Find where the given text appears and provide that cell's center as [X, Y] coordinate. 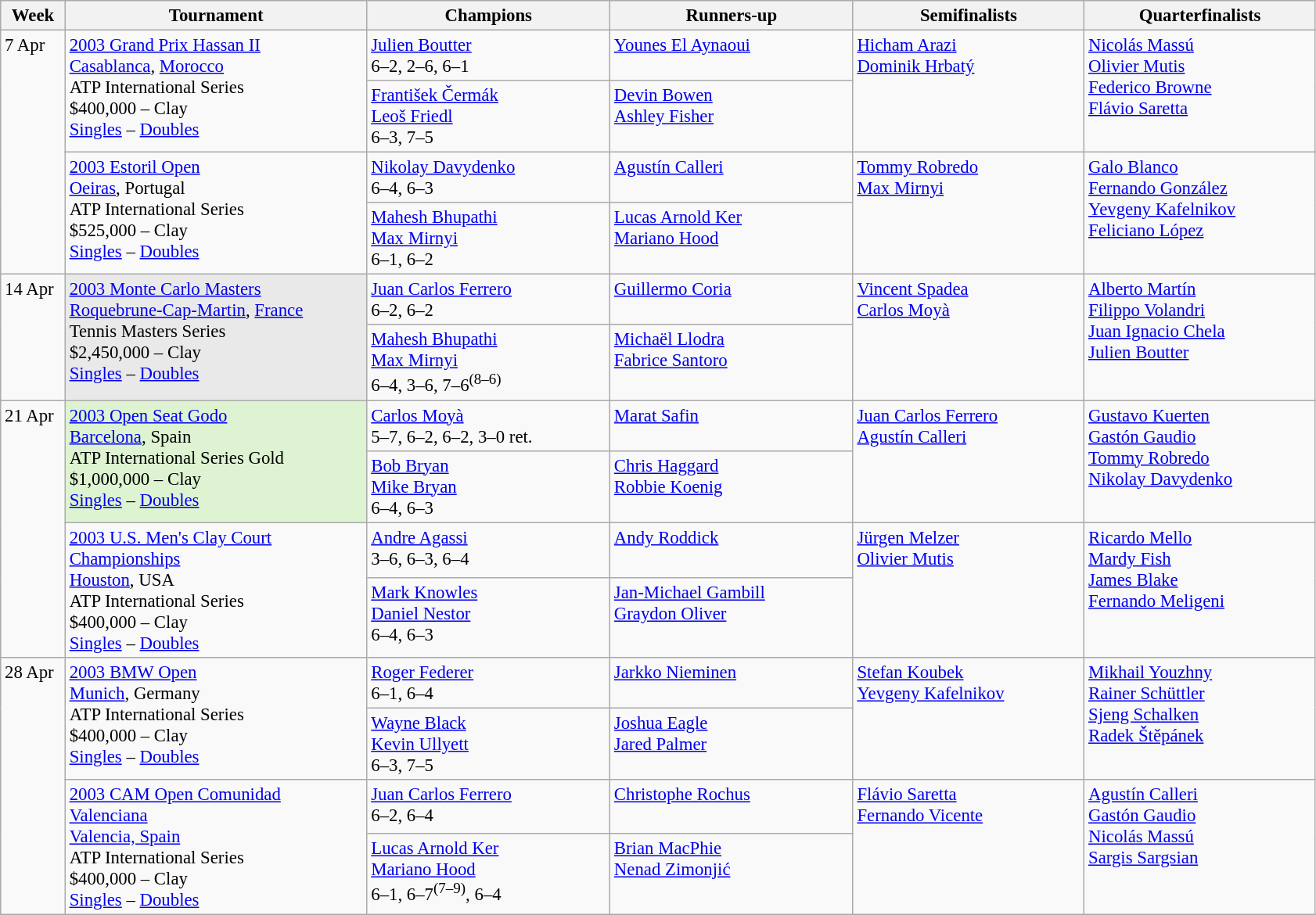
Agustín Calleri [732, 178]
Lucas Arnold Ker Mariano Hood [732, 239]
Joshua Eagle Jared Palmer [732, 744]
Nicolás Massú Olivier Mutis Federico Browne Flávio Saretta [1200, 91]
Quarterfinalists [1200, 16]
Juan Carlos Ferrero 6–2, 6–4 [488, 807]
Jarkko Nieminen [732, 682]
Jan-Michael Gambill Graydon Oliver [732, 618]
2003 Open Seat Godo Barcelona, SpainATP International Series Gold$1,000,000 – Clay Singles – Doubles [216, 461]
14 Apr [33, 338]
Guillermo Coria [732, 300]
Mahesh Bhupathi Max Mirnyi 6–1, 6–2 [488, 239]
Lucas Arnold Ker Mariano Hood 6–1, 6–7(7–9), 6–4 [488, 874]
Stefan Koubek Yevgeny Kafelnikov [969, 718]
Carlos Moyà 5–7, 6–2, 6–2, 3–0 ret. [488, 425]
Christophe Rochus [732, 807]
Juan Carlos Ferrero 6–2, 6–2 [488, 300]
Champions [488, 16]
7 Apr [33, 152]
Hicham Arazi Dominik Hrbatý [969, 91]
Michaël Llodra Fabrice Santoro [732, 363]
Chris Haggard Robbie Koenig [732, 486]
František Čermák Leoš Friedl 6–3, 7–5 [488, 117]
Vincent Spadea Carlos Moyà [969, 338]
Devin Bowen Ashley Fisher [732, 117]
Galo Blanco Fernando González Yevgeny Kafelnikov Feliciano López [1200, 213]
Jürgen Melzer Olivier Mutis [969, 590]
2003 CAM Open Comunidad Valenciana Valencia, SpainATP International Series$400,000 – Clay Singles – Doubles [216, 848]
2003 Monte Carlo Masters Roquebrune-Cap-Martin, FranceTennis Masters Series$2,450,000 – Clay Singles – Doubles [216, 338]
Younes El Aynaoui [732, 56]
Alberto Martín Filippo Volandri Juan Ignacio Chela Julien Boutter [1200, 338]
Julien Boutter 6–2, 2–6, 6–1 [488, 56]
Runners-up [732, 16]
Wayne Black Kevin Ullyett 6–3, 7–5 [488, 744]
2003 BMW Open Munich, GermanyATP International Series$400,000 – Clay Singles – Doubles [216, 718]
Marat Safin [732, 425]
Tournament [216, 16]
Nikolay Davydenko 6–4, 6–3 [488, 178]
Andre Agassi 3–6, 6–3, 6–4 [488, 551]
Flávio Saretta Fernando Vicente [969, 848]
Mark Knowles Daniel Nestor 6–4, 6–3 [488, 618]
21 Apr [33, 529]
2003 Grand Prix Hassan II Casablanca, MoroccoATP International Series$400,000 – Clay Singles – Doubles [216, 91]
Brian MacPhie Nenad Zimonjić [732, 874]
Agustín Calleri Gastón Gaudio Nicolás Massú Sargis Sargsian [1200, 848]
Roger Federer 6–1, 6–4 [488, 682]
Andy Roddick [732, 551]
2003 U.S. Men's Clay Court Championships Houston, USAATP International Series$400,000 – Clay Singles – Doubles [216, 590]
Week [33, 16]
Mahesh Bhupathi Max Mirnyi 6–4, 3–6, 7–6(8–6) [488, 363]
Ricardo Mello Mardy Fish James Blake Fernando Meligeni [1200, 590]
Semifinalists [969, 16]
Tommy Robredo Max Mirnyi [969, 213]
2003 Estoril Open Oeiras, PortugalATP International Series$525,000 – Clay Singles – Doubles [216, 213]
28 Apr [33, 785]
Juan Carlos Ferrero Agustín Calleri [969, 461]
Mikhail Youzhny Rainer Schüttler Sjeng Schalken Radek Štěpánek [1200, 718]
Gustavo Kuerten Gastón Gaudio Tommy Robredo Nikolay Davydenko [1200, 461]
Bob Bryan Mike Bryan 6–4, 6–3 [488, 486]
